Capture the cell that displays the provided text and extract its [X, Y] central coordinate. 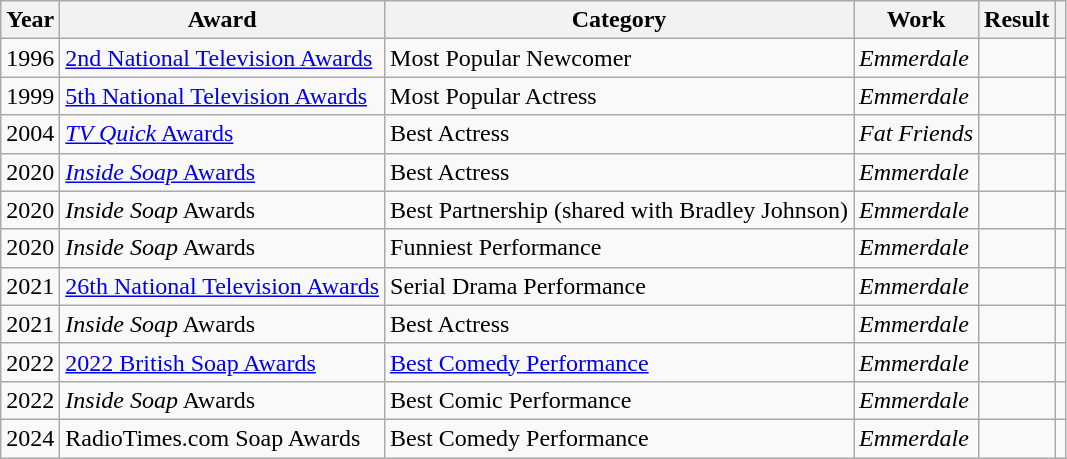
2004 [30, 134]
Category [620, 20]
2nd National Television Awards [222, 58]
Best Partnership (shared with Bradley Johnson) [620, 210]
Award [222, 20]
TV Quick Awards [222, 134]
Funniest Performance [620, 248]
Work [916, 20]
1999 [30, 96]
2022 British Soap Awards [222, 362]
Best Comic Performance [620, 400]
Serial Drama Performance [620, 286]
Year [30, 20]
Most Popular Actress [620, 96]
5th National Television Awards [222, 96]
Result [1017, 20]
Most Popular Newcomer [620, 58]
26th National Television Awards [222, 286]
RadioTimes.com Soap Awards [222, 438]
2024 [30, 438]
Fat Friends [916, 134]
1996 [30, 58]
